Capture the cell that displays the provided text and extract its (X, Y) central coordinate. 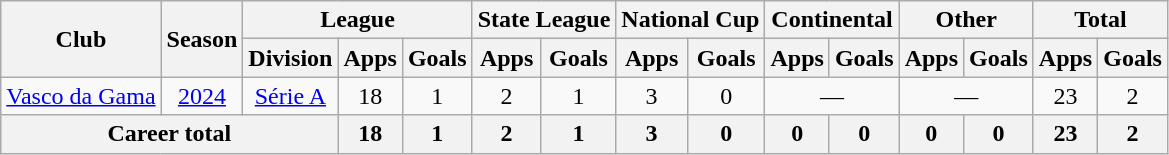
Other (966, 20)
Season (202, 39)
Club (81, 39)
Continental (832, 20)
2024 (202, 96)
Career total (170, 134)
Vasco da Gama (81, 96)
National Cup (690, 20)
Division (290, 58)
State League (544, 20)
Série A (290, 96)
League (358, 20)
Total (1100, 20)
